Provide the (x, y) coordinate of the cell's center where the given text is located.  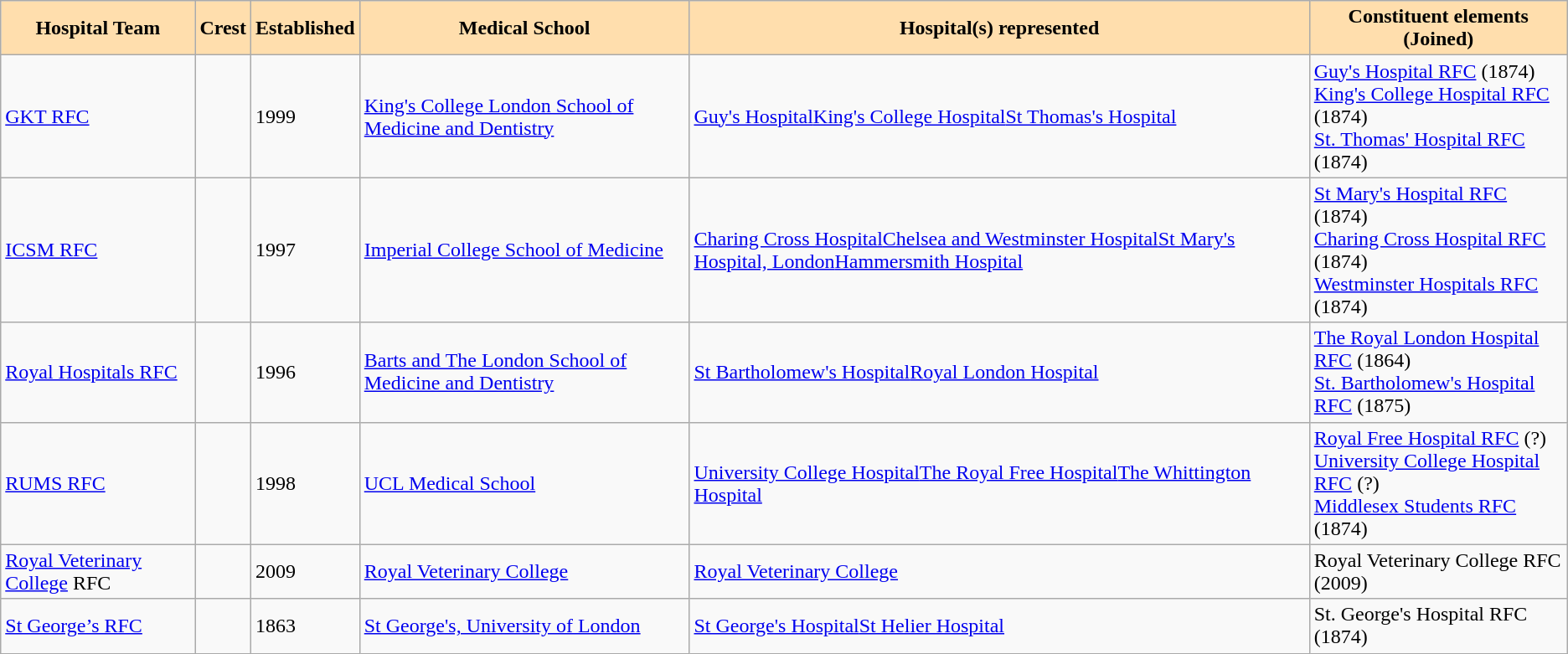
RUMS RFC (98, 483)
St George's HospitalSt Helier Hospital (999, 626)
Guy's Hospital RFC (1874)King's College Hospital RFC (1874)St. Thomas' Hospital RFC (1874) (1438, 116)
The Royal London Hospital RFC (1864)St. Bartholomew's Hospital RFC (1875) (1438, 372)
King's College London School of Medicine and Dentistry (524, 116)
Crest (223, 28)
Medical School (524, 28)
Royal Veterinary College RFC (98, 571)
Charing Cross HospitalChelsea and Westminster HospitalSt Mary's Hospital, LondonHammersmith Hospital (999, 250)
Constituent elements (Joined) (1438, 28)
1999 (305, 116)
1997 (305, 250)
St Bartholomew's HospitalRoyal London Hospital (999, 372)
1863 (305, 626)
UCL Medical School (524, 483)
St George's, University of London (524, 626)
Guy's HospitalKing's College HospitalSt Thomas's Hospital (999, 116)
Royal Free Hospital RFC (?)University College Hospital RFC (?)Middlesex Students RFC (1874) (1438, 483)
2009 (305, 571)
Royal Hospitals RFC (98, 372)
St George’s RFC (98, 626)
St Mary's Hospital RFC (1874)Charing Cross Hospital RFC (1874)Westminster Hospitals RFC (1874) (1438, 250)
Established (305, 28)
ICSM RFC (98, 250)
Hospital Team (98, 28)
1998 (305, 483)
1996 (305, 372)
Royal Veterinary College RFC (2009) (1438, 571)
Barts and The London School of Medicine and Dentistry (524, 372)
GKT RFC (98, 116)
University College HospitalThe Royal Free HospitalThe Whittington Hospital (999, 483)
Imperial College School of Medicine (524, 250)
St. George's Hospital RFC (1874) (1438, 626)
Hospital(s) represented (999, 28)
